Provide the [x, y] coordinate of the cell's center where the given text is located.  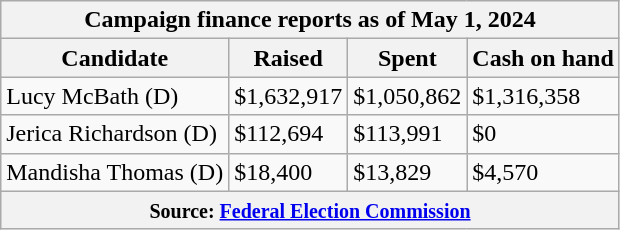
$1,050,862 [408, 96]
$0 [543, 134]
$1,632,917 [288, 96]
$1,316,358 [543, 96]
Spent [408, 58]
Mandisha Thomas (D) [115, 172]
$13,829 [408, 172]
Lucy McBath (D) [115, 96]
$18,400 [288, 172]
Candidate [115, 58]
$4,570 [543, 172]
Jerica Richardson (D) [115, 134]
$112,694 [288, 134]
$113,991 [408, 134]
Raised [288, 58]
Source: Federal Election Commission [310, 210]
Cash on hand [543, 58]
Campaign finance reports as of May 1, 2024 [310, 20]
